Locate the cell with the specified text and output its (X, Y) center coordinate. 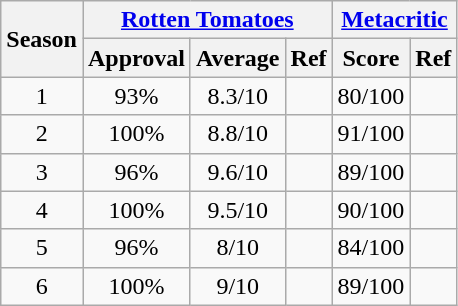
Approval (136, 58)
91/100 (371, 134)
Rotten Tomatoes (207, 20)
80/100 (371, 96)
5 (42, 248)
8.3/10 (238, 96)
4 (42, 210)
9/10 (238, 286)
Score (371, 58)
2 (42, 134)
Average (238, 58)
3 (42, 172)
8.8/10 (238, 134)
93% (136, 96)
9.6/10 (238, 172)
Season (42, 39)
9.5/10 (238, 210)
6 (42, 286)
Metacritic (394, 20)
90/100 (371, 210)
1 (42, 96)
8/10 (238, 248)
84/100 (371, 248)
